Pinpoint the cell where the given text exists, returning its (x, y) midpoint coordinate. 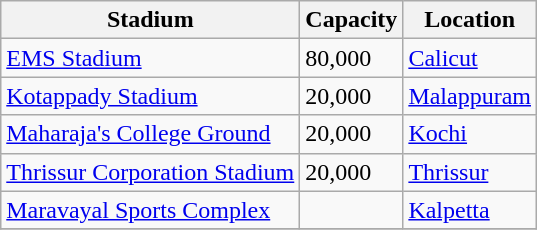
Thrissur (470, 172)
Kotappady Stadium (150, 96)
Maravayal Sports Complex (150, 210)
Stadium (150, 20)
Calicut (470, 58)
Capacity (352, 20)
Malappuram (470, 96)
EMS Stadium (150, 58)
Kochi (470, 134)
Maharaja's College Ground (150, 134)
Kalpetta (470, 210)
Location (470, 20)
80,000 (352, 58)
Thrissur Corporation Stadium (150, 172)
